Extract the [x, y] coordinate from the center of the cell holding the provided text.  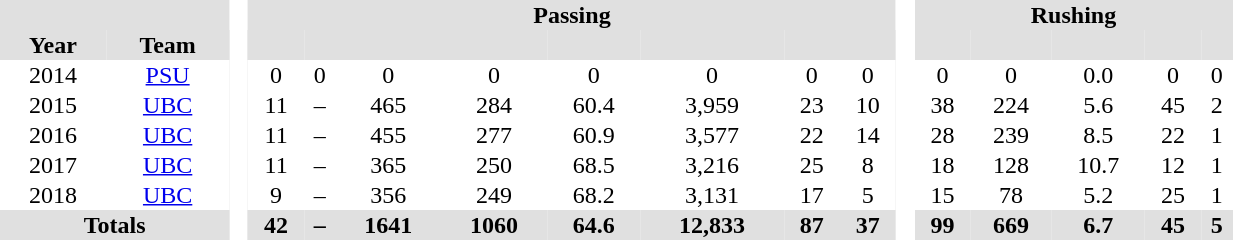
0.0 [1098, 75]
2 [1216, 105]
2015 [53, 105]
3,577 [712, 135]
15 [943, 195]
128 [1012, 165]
365 [388, 165]
465 [388, 105]
10.7 [1098, 165]
3,959 [712, 105]
2017 [53, 165]
Year [53, 45]
17 [812, 195]
PSU [168, 75]
239 [1012, 135]
356 [388, 195]
5.2 [1098, 195]
12 [1173, 165]
224 [1012, 105]
250 [494, 165]
Team [168, 45]
42 [276, 225]
9 [276, 195]
12,833 [712, 225]
38 [943, 105]
1641 [388, 225]
1060 [494, 225]
669 [1012, 225]
3,131 [712, 195]
60.4 [594, 105]
18 [943, 165]
68.5 [594, 165]
3,216 [712, 165]
14 [868, 135]
64.6 [594, 225]
99 [943, 225]
8.5 [1098, 135]
5.6 [1098, 105]
455 [388, 135]
2016 [53, 135]
87 [812, 225]
28 [943, 135]
6.7 [1098, 225]
60.9 [594, 135]
Totals [114, 225]
2018 [53, 195]
284 [494, 105]
78 [1012, 195]
249 [494, 195]
Passing [572, 15]
8 [868, 165]
68.2 [594, 195]
Rushing [1074, 15]
37 [868, 225]
277 [494, 135]
23 [812, 105]
10 [868, 105]
2014 [53, 75]
